Return the (x, y) coordinate for the center point of the cell that contains the specified text.  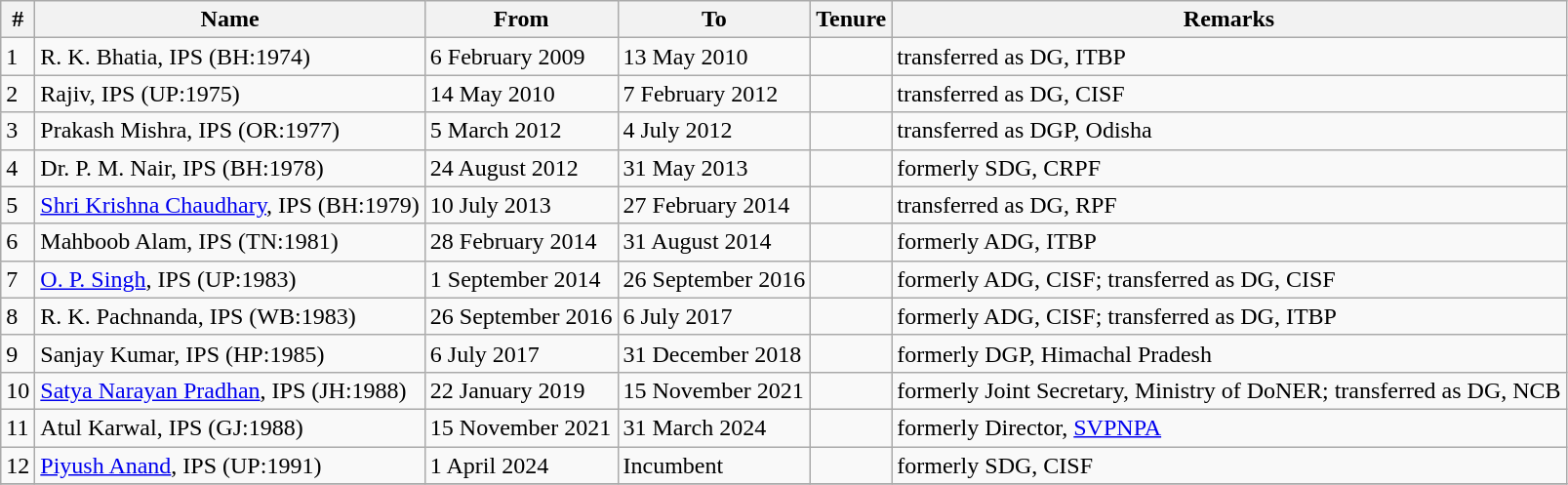
formerly ADG, CISF; transferred as DG, CISF (1229, 279)
formerly SDG, CRPF (1229, 168)
transferred as DG, ITBP (1229, 57)
Name (230, 20)
Incumbent (714, 465)
3 (18, 131)
Tenure (851, 20)
formerly ADG, CISF; transferred as DG, ITBP (1229, 316)
7 (18, 279)
24 August 2012 (521, 168)
Dr. P. M. Nair, IPS (BH:1978) (230, 168)
7 February 2012 (714, 94)
31 December 2018 (714, 353)
2 (18, 94)
# (18, 20)
Prakash Mishra, IPS (OR:1977) (230, 131)
5 (18, 205)
O. P. Singh, IPS (UP:1983) (230, 279)
formerly Joint Secretary, Ministry of DoNER; transferred as DG, NCB (1229, 390)
28 February 2014 (521, 242)
formerly SDG, CISF (1229, 465)
31 August 2014 (714, 242)
27 February 2014 (714, 205)
Remarks (1229, 20)
1 April 2024 (521, 465)
transferred as DG, RPF (1229, 205)
13 May 2010 (714, 57)
Piyush Anand, IPS (UP:1991) (230, 465)
Atul Karwal, IPS (GJ:1988) (230, 427)
6 February 2009 (521, 57)
formerly Director, SVPNPA (1229, 427)
Shri Krishna Chaudhary, IPS (BH:1979) (230, 205)
1 September 2014 (521, 279)
8 (18, 316)
5 March 2012 (521, 131)
14 May 2010 (521, 94)
22 January 2019 (521, 390)
9 (18, 353)
12 (18, 465)
formerly ADG, ITBP (1229, 242)
11 (18, 427)
31 March 2024 (714, 427)
From (521, 20)
formerly DGP, Himachal Pradesh (1229, 353)
4 (18, 168)
To (714, 20)
R. K. Bhatia, IPS (BH:1974) (230, 57)
Rajiv, IPS (UP:1975) (230, 94)
R. K. Pachnanda, IPS (WB:1983) (230, 316)
Satya Narayan Pradhan, IPS (JH:1988) (230, 390)
10 (18, 390)
transferred as DG, CISF (1229, 94)
Sanjay Kumar, IPS (HP:1985) (230, 353)
10 July 2013 (521, 205)
Mahboob Alam, IPS (TN:1981) (230, 242)
transferred as DGP, Odisha (1229, 131)
31 May 2013 (714, 168)
6 (18, 242)
1 (18, 57)
4 July 2012 (714, 131)
